Extract the (x, y) coordinate from the center of the cell holding the provided text.  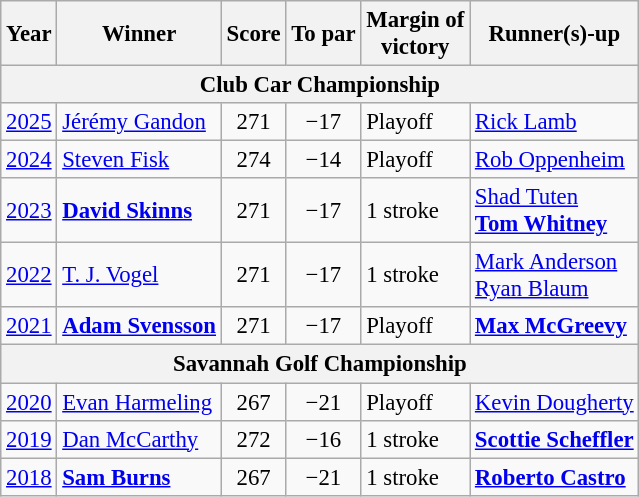
Sam Burns (139, 477)
Adam Svensson (139, 327)
David Skinns (139, 210)
Year (29, 34)
−16 (324, 439)
2018 (29, 477)
Mark Anderson Ryan Blaum (554, 276)
Roberto Castro (554, 477)
2025 (29, 122)
274 (254, 160)
−14 (324, 160)
272 (254, 439)
Winner (139, 34)
Steven Fisk (139, 160)
2020 (29, 402)
Rob Oppenheim (554, 160)
Score (254, 34)
Rick Lamb (554, 122)
Jérémy Gandon (139, 122)
Shad Tuten Tom Whitney (554, 210)
Runner(s)-up (554, 34)
2024 (29, 160)
Dan McCarthy (139, 439)
T. J. Vogel (139, 276)
Evan Harmeling (139, 402)
Margin ofvictory (416, 34)
To par (324, 34)
2019 (29, 439)
Scottie Scheffler (554, 439)
Savannah Golf Championship (320, 364)
Club Car Championship (320, 85)
2022 (29, 276)
Kevin Dougherty (554, 402)
2021 (29, 327)
2023 (29, 210)
Max McGreevy (554, 327)
